Scan for the cell matching the given text and deliver its [x, y] coordinate at center. 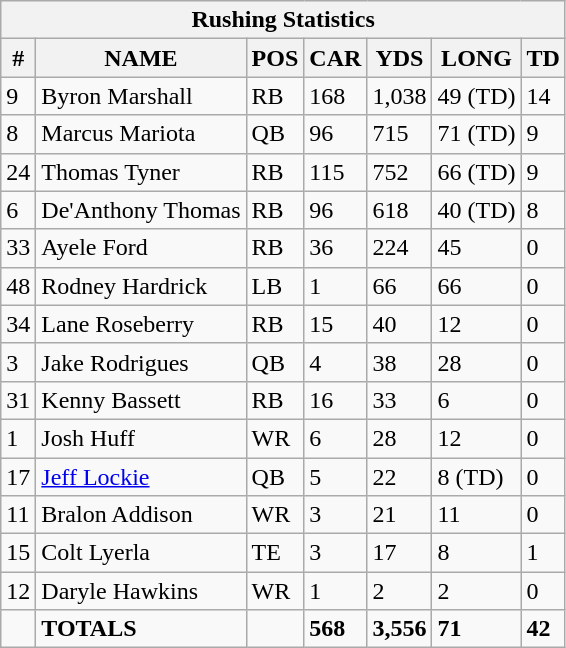
Josh Huff [141, 438]
71 [476, 629]
36 [336, 248]
42 [543, 629]
Daryle Hawkins [141, 591]
Bralon Addison [141, 515]
568 [336, 629]
Jeff Lockie [141, 477]
NAME [141, 58]
715 [400, 134]
40 (TD) [476, 210]
Marcus Mariota [141, 134]
168 [336, 96]
115 [336, 172]
40 [400, 324]
De'Anthony Thomas [141, 210]
34 [18, 324]
# [18, 58]
45 [476, 248]
LB [275, 286]
38 [400, 362]
24 [18, 172]
Rodney Hardrick [141, 286]
YDS [400, 58]
Jake Rodrigues [141, 362]
618 [400, 210]
Thomas Tyner [141, 172]
5 [336, 477]
8 (TD) [476, 477]
22 [400, 477]
31 [18, 400]
21 [400, 515]
TOTALS [141, 629]
Rushing Statistics [284, 20]
CAR [336, 58]
4 [336, 362]
49 (TD) [476, 96]
14 [543, 96]
Kenny Bassett [141, 400]
224 [400, 248]
66 (TD) [476, 172]
Ayele Ford [141, 248]
Lane Roseberry [141, 324]
752 [400, 172]
3,556 [400, 629]
Byron Marshall [141, 96]
LONG [476, 58]
48 [18, 286]
POS [275, 58]
16 [336, 400]
Colt Lyerla [141, 553]
TD [543, 58]
TE [275, 553]
1,038 [400, 96]
71 (TD) [476, 134]
